From the cell containing the given text, extract its center point as [x, y] coordinate. 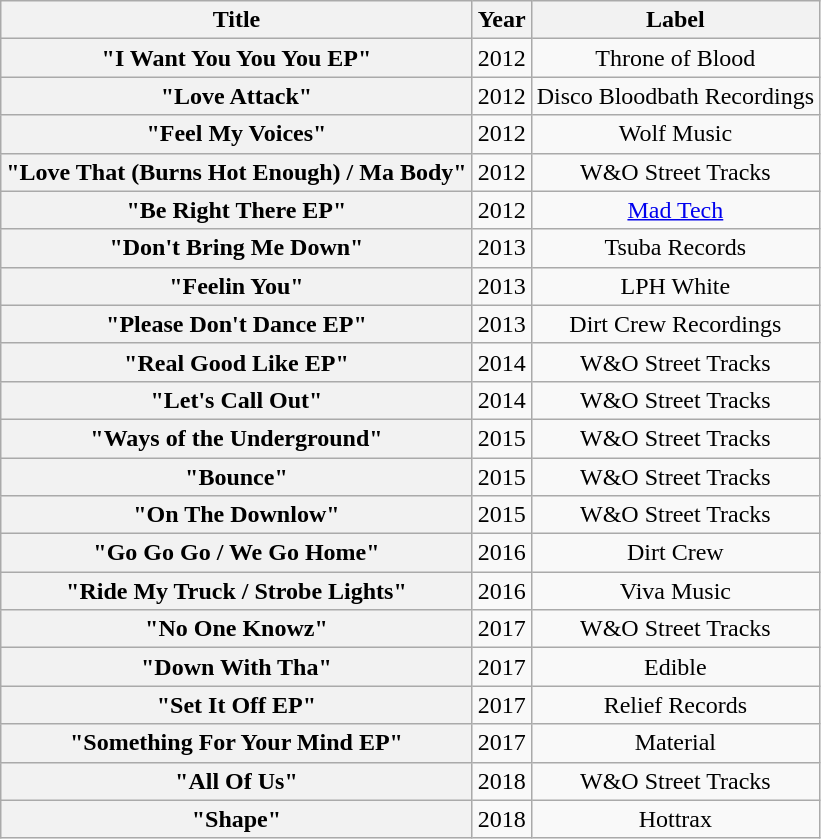
Mad Tech [675, 210]
"Ways of the Underground" [236, 438]
"Please Don't Dance EP" [236, 324]
"Shape" [236, 819]
"Feelin You" [236, 286]
Title [236, 20]
"Let's Call Out" [236, 400]
Disco Bloodbath Recordings [675, 96]
"Love Attack" [236, 96]
"Set It Off EP" [236, 705]
Tsuba Records [675, 248]
Material [675, 743]
"Don't Bring Me Down" [236, 248]
"Be Right There EP" [236, 210]
"Ride My Truck / Strobe Lights" [236, 591]
"I Want You You You EP" [236, 58]
Dirt Crew [675, 553]
Relief Records [675, 705]
"No One Knowz" [236, 629]
"Down With Tha" [236, 667]
"Go Go Go / We Go Home" [236, 553]
Throne of Blood [675, 58]
Year [502, 20]
"Something For Your Mind EP" [236, 743]
Wolf Music [675, 134]
"All Of Us" [236, 781]
"Bounce" [236, 477]
"Real Good Like EP" [236, 362]
"On The Downlow" [236, 515]
Dirt Crew Recordings [675, 324]
"Love That (Burns Hot Enough) / Ma Body" [236, 172]
Label [675, 20]
"Feel My Voices" [236, 134]
Viva Music [675, 591]
LPH White [675, 286]
Hottrax [675, 819]
Edible [675, 667]
